Locate the cell with the specified text and output its (x, y) center coordinate. 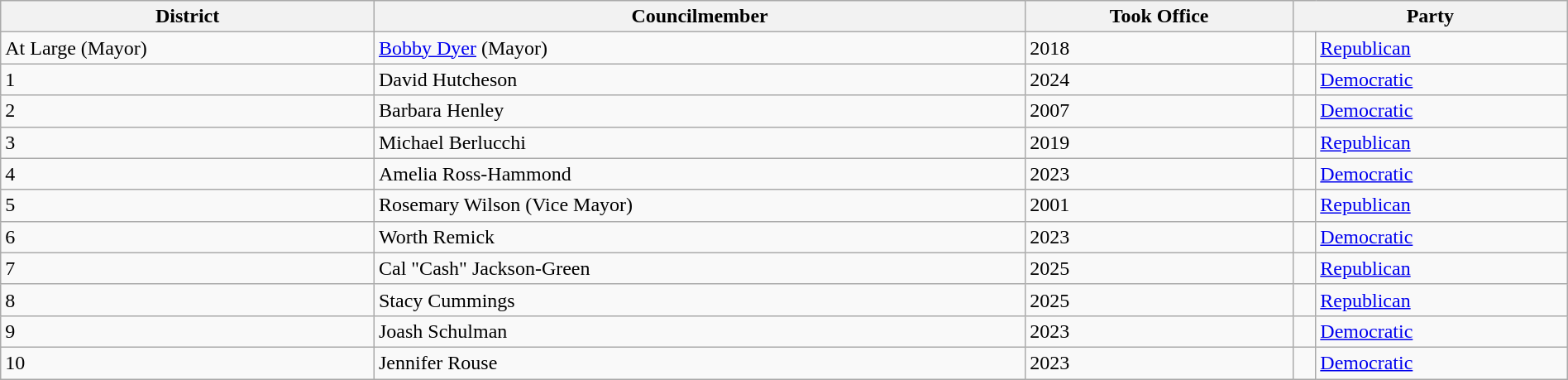
At Large (Mayor) (188, 48)
8 (188, 300)
9 (188, 331)
2007 (1159, 111)
Barbara Henley (700, 111)
2018 (1159, 48)
Amelia Ross-Hammond (700, 174)
2001 (1159, 205)
Joash Schulman (700, 331)
10 (188, 363)
2019 (1159, 142)
2 (188, 111)
7 (188, 268)
Councilmember (700, 17)
David Hutcheson (700, 79)
6 (188, 237)
Worth Remick (700, 237)
Took Office (1159, 17)
Party (1430, 17)
3 (188, 142)
Stacy Cummings (700, 300)
Cal "Cash" Jackson-Green (700, 268)
4 (188, 174)
1 (188, 79)
Michael Berlucchi (700, 142)
5 (188, 205)
2024 (1159, 79)
Bobby Dyer (Mayor) (700, 48)
District (188, 17)
Jennifer Rouse (700, 363)
Rosemary Wilson (Vice Mayor) (700, 205)
